Locate the cell with the specified text and output its [x, y] center coordinate. 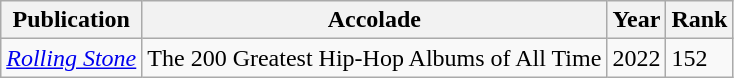
Year [636, 20]
Publication [72, 20]
Rolling Stone [72, 58]
152 [700, 58]
Accolade [374, 20]
2022 [636, 58]
Rank [700, 20]
The 200 Greatest Hip-Hop Albums of All Time [374, 58]
